Determine the (X, Y) coordinate at the center of the cell enclosing the given text.  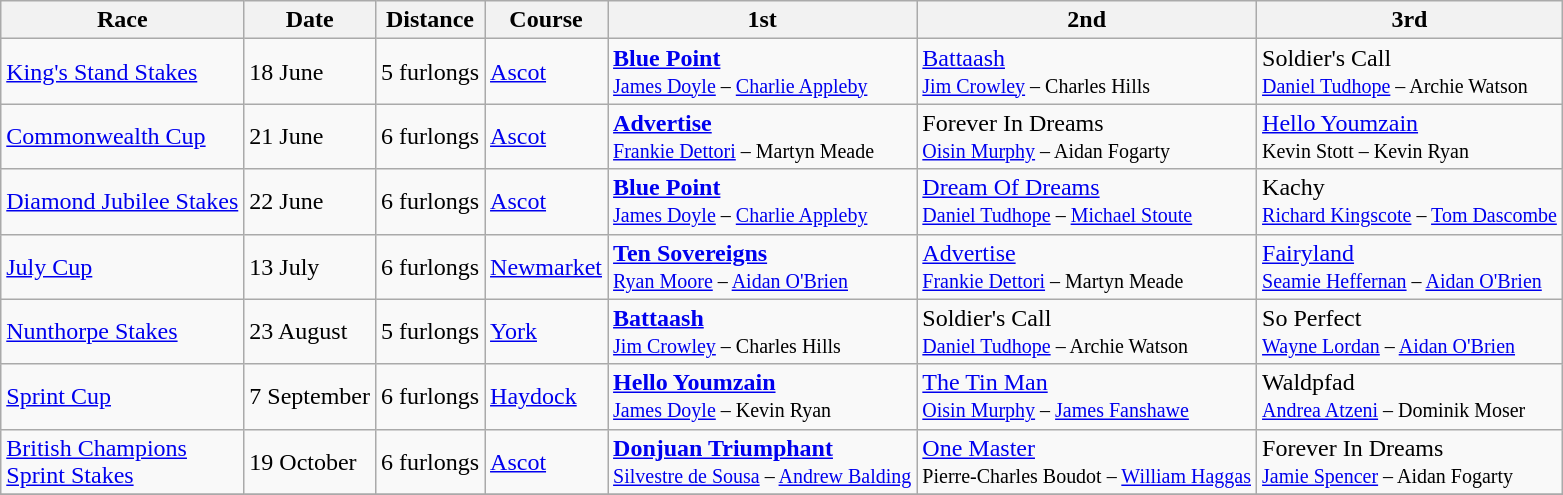
So PerfectWayne Lordan – Aidan O'Brien (1410, 332)
Dream Of DreamsDaniel Tudhope – Michael Stoute (1087, 202)
WaldpfadAndrea Atzeni – Dominik Moser (1410, 396)
Haydock (546, 396)
Hello YoumzainJames Doyle – Kevin Ryan (762, 396)
One MasterPierre-Charles Boudot – William Haggas (1087, 462)
13 July (310, 266)
July Cup (122, 266)
Newmarket (546, 266)
Forever In DreamsOisin Murphy – Aidan Fogarty (1087, 136)
FairylandSeamie Heffernan – Aidan O'Brien (1410, 266)
Course (546, 20)
Commonwealth Cup (122, 136)
2nd (1087, 20)
York (546, 332)
Nunthorpe Stakes (122, 332)
British ChampionsSprint Stakes (122, 462)
KachyRichard Kingscote – Tom Dascombe (1410, 202)
Diamond Jubilee Stakes (122, 202)
Sprint Cup (122, 396)
1st (762, 20)
The Tin ManOisin Murphy – James Fanshawe (1087, 396)
Hello YoumzainKevin Stott – Kevin Ryan (1410, 136)
21 June (310, 136)
Forever In DreamsJamie Spencer – Aidan Fogarty (1410, 462)
22 June (310, 202)
18 June (310, 72)
Distance (430, 20)
Race (122, 20)
23 August (310, 332)
Date (310, 20)
19 October (310, 462)
Ten SovereignsRyan Moore – Aidan O'Brien (762, 266)
3rd (1410, 20)
Donjuan TriumphantSilvestre de Sousa – Andrew Balding (762, 462)
7 September (310, 396)
King's Stand Stakes (122, 72)
